For the text-containing cell, return its midpoint in [X, Y] coordinate format. 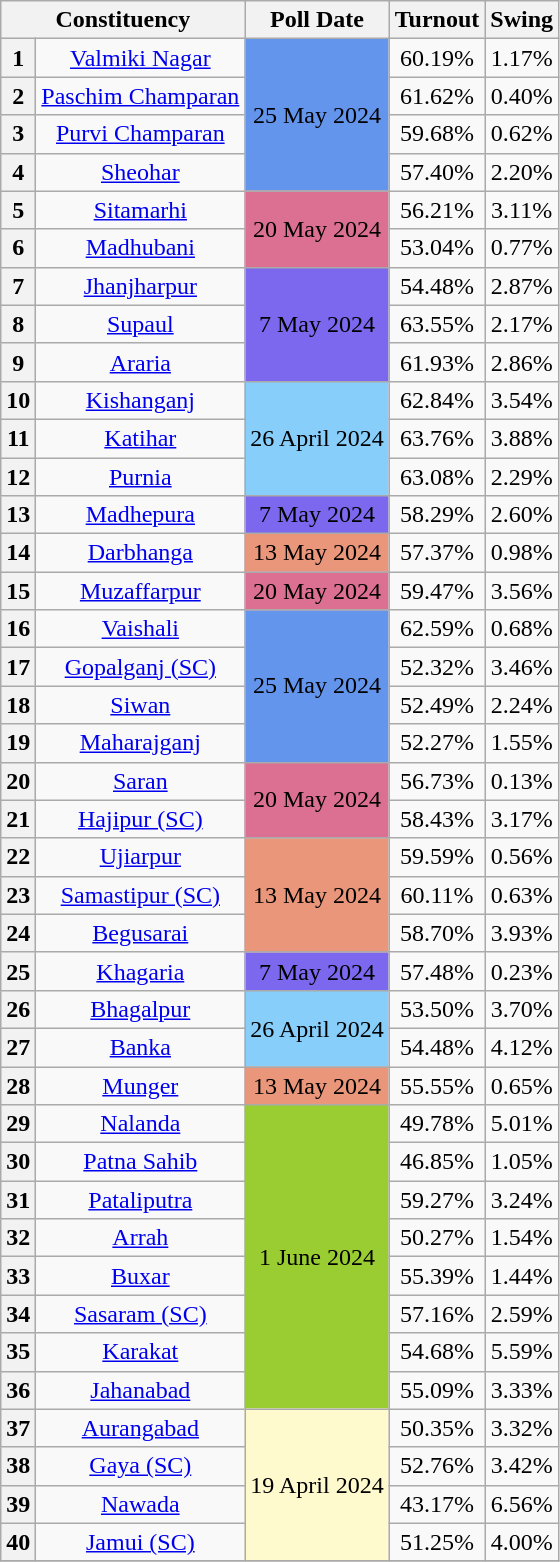
0.56% [522, 857]
29 [18, 1124]
30 [18, 1162]
Hajipur (SC) [140, 819]
21 [18, 819]
43.17% [437, 1504]
0.40% [522, 96]
60.19% [437, 58]
Arrah [140, 1238]
49.78% [437, 1124]
1.55% [522, 743]
0.68% [522, 629]
3.93% [522, 933]
37 [18, 1428]
Jahanabad [140, 1390]
1 June 2024 [317, 1257]
0.62% [522, 134]
Begusarai [140, 933]
Karakat [140, 1352]
63.76% [437, 438]
Samastipur (SC) [140, 895]
52.49% [437, 705]
3.70% [522, 1009]
0.98% [522, 553]
Buxar [140, 1276]
Sasaram (SC) [140, 1314]
0.13% [522, 781]
1.17% [522, 58]
46.85% [437, 1162]
19 April 2024 [317, 1485]
Saran [140, 781]
59.47% [437, 591]
23 [18, 895]
1.05% [522, 1162]
Gaya (SC) [140, 1466]
Madhubani [140, 248]
6 [18, 248]
19 [18, 743]
61.62% [437, 96]
Patna Sahib [140, 1162]
56.21% [437, 210]
3.56% [522, 591]
63.55% [437, 324]
Muzaffarpur [140, 591]
2.60% [522, 515]
Maharajganj [140, 743]
31 [18, 1200]
Kishanganj [140, 400]
62.59% [437, 629]
Turnout [437, 20]
Darbhanga [140, 553]
50.35% [437, 1428]
Bhagalpur [140, 1009]
0.23% [522, 971]
20 [18, 781]
58.70% [437, 933]
3.54% [522, 400]
0.63% [522, 895]
61.93% [437, 362]
Katihar [140, 438]
53.04% [437, 248]
59.27% [437, 1200]
52.32% [437, 667]
Jhanjharpur [140, 286]
3.11% [522, 210]
Swing [522, 20]
Ujiarpur [140, 857]
26 [18, 1009]
59.68% [437, 134]
58.43% [437, 819]
52.76% [437, 1466]
28 [18, 1085]
4.12% [522, 1047]
1 [18, 58]
3.46% [522, 667]
17 [18, 667]
3.17% [522, 819]
Sheohar [140, 172]
55.55% [437, 1085]
62.84% [437, 400]
Pataliputra [140, 1200]
40 [18, 1542]
Banka [140, 1047]
24 [18, 933]
4.00% [522, 1542]
55.39% [437, 1276]
53.50% [437, 1009]
57.48% [437, 971]
Sitamarhi [140, 210]
33 [18, 1276]
13 [18, 515]
50.27% [437, 1238]
15 [18, 591]
Gopalganj (SC) [140, 667]
4 [18, 172]
1.54% [522, 1238]
14 [18, 553]
60.11% [437, 895]
27 [18, 1047]
5 [18, 210]
0.65% [522, 1085]
34 [18, 1314]
Nalanda [140, 1124]
Madhepura [140, 515]
2.29% [522, 477]
Munger [140, 1085]
16 [18, 629]
2 [18, 96]
12 [18, 477]
Khagaria [140, 971]
18 [18, 705]
Purvi Champaran [140, 134]
57.40% [437, 172]
2.86% [522, 362]
Jamui (SC) [140, 1542]
3 [18, 134]
39 [18, 1504]
2.59% [522, 1314]
63.08% [437, 477]
52.27% [437, 743]
38 [18, 1466]
2.24% [522, 705]
2.20% [522, 172]
58.29% [437, 515]
59.59% [437, 857]
36 [18, 1390]
7 [18, 286]
54.68% [437, 1352]
3.42% [522, 1466]
57.16% [437, 1314]
Aurangabad [140, 1428]
0.77% [522, 248]
25 [18, 971]
3.33% [522, 1390]
Purnia [140, 477]
9 [18, 362]
3.24% [522, 1200]
55.09% [437, 1390]
Nawada [140, 1504]
11 [18, 438]
8 [18, 324]
Valmiki Nagar [140, 58]
3.32% [522, 1428]
Poll Date [317, 20]
5.59% [522, 1352]
3.88% [522, 438]
56.73% [437, 781]
51.25% [437, 1542]
2.17% [522, 324]
Paschim Champaran [140, 96]
57.37% [437, 553]
Vaishali [140, 629]
10 [18, 400]
Siwan [140, 705]
Supaul [140, 324]
Araria [140, 362]
1.44% [522, 1276]
6.56% [522, 1504]
35 [18, 1352]
22 [18, 857]
32 [18, 1238]
2.87% [522, 286]
Constituency [123, 20]
5.01% [522, 1124]
